For the text-containing cell, return its midpoint in [X, Y] coordinate format. 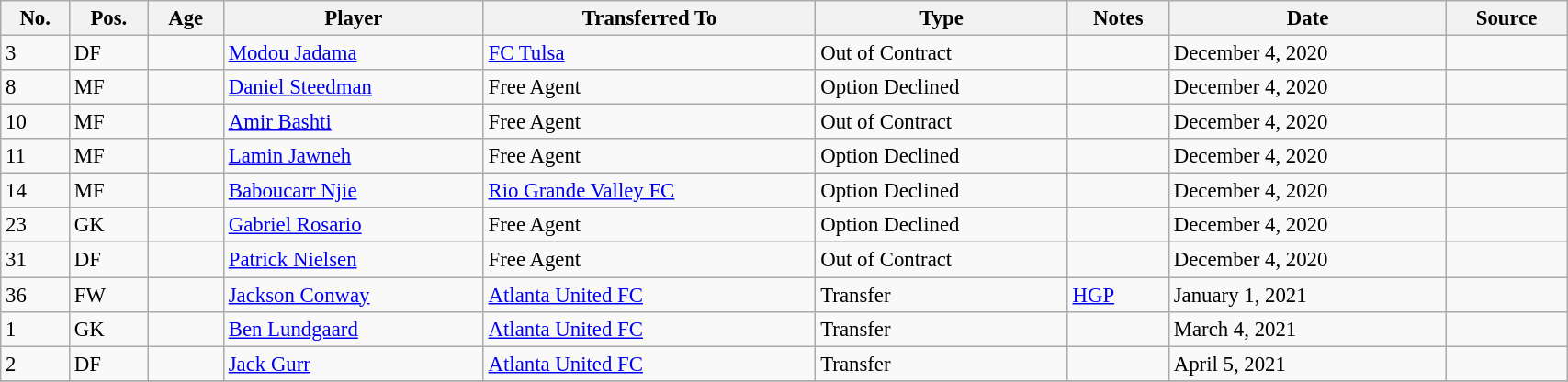
No. [35, 18]
Gabriel Rosario [353, 225]
Amir Bashti [353, 122]
3 [35, 53]
1 [35, 329]
Player [353, 18]
Notes [1118, 18]
April 5, 2021 [1307, 364]
Source [1506, 18]
Transferred To [649, 18]
Pos. [109, 18]
23 [35, 225]
36 [35, 295]
Type [942, 18]
Age [186, 18]
Lamin Jawneh [353, 156]
14 [35, 191]
Ben Lundgaard [353, 329]
2 [35, 364]
Rio Grande Valley FC [649, 191]
Date [1307, 18]
Baboucarr Njie [353, 191]
March 4, 2021 [1307, 329]
January 1, 2021 [1307, 295]
10 [35, 122]
Jackson Conway [353, 295]
Modou Jadama [353, 53]
31 [35, 260]
HGP [1118, 295]
FC Tulsa [649, 53]
Patrick Nielsen [353, 260]
Jack Gurr [353, 364]
8 [35, 87]
FW [109, 295]
Daniel Steedman [353, 87]
11 [35, 156]
